Extract the [x, y] coordinate from the center of the cell holding the provided text.  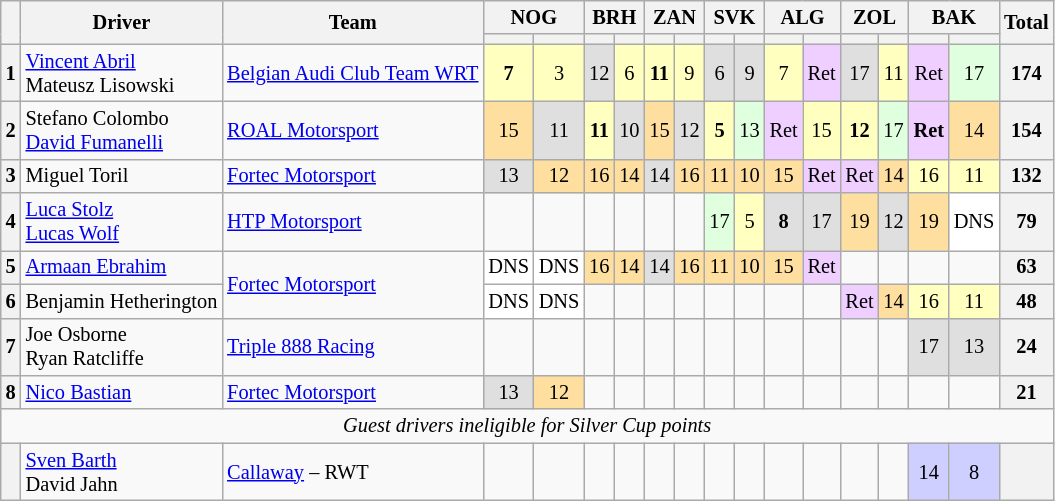
132 [1026, 176]
Miguel Toril [122, 176]
154 [1026, 130]
Belgian Audi Club Team WRT [352, 73]
NOG [534, 17]
79 [1026, 222]
21 [1026, 392]
24 [1026, 347]
Benjamin Hetherington [122, 301]
Triple 888 Racing [352, 347]
48 [1026, 301]
Total [1026, 22]
Armaan Ebrahim [122, 267]
1 [11, 73]
ALG [803, 17]
BAK [954, 17]
Sven Barth David Jahn [122, 472]
174 [1026, 73]
Callaway – RWT [352, 472]
Luca Stolz Lucas Wolf [122, 222]
ZAN [674, 17]
HTP Motorsport [352, 222]
Guest drivers ineligible for Silver Cup points [528, 426]
2 [11, 130]
SVK [734, 17]
BRH [614, 17]
ZOL [875, 17]
Team [352, 22]
ROAL Motorsport [352, 130]
Nico Bastian [122, 392]
Vincent Abril Mateusz Lisowski [122, 73]
4 [11, 222]
Driver [122, 22]
Stefano Colombo David Fumanelli [122, 130]
63 [1026, 267]
Joe Osborne Ryan Ratcliffe [122, 347]
